Scan for the cell matching the given text and deliver its (X, Y) coordinate at center. 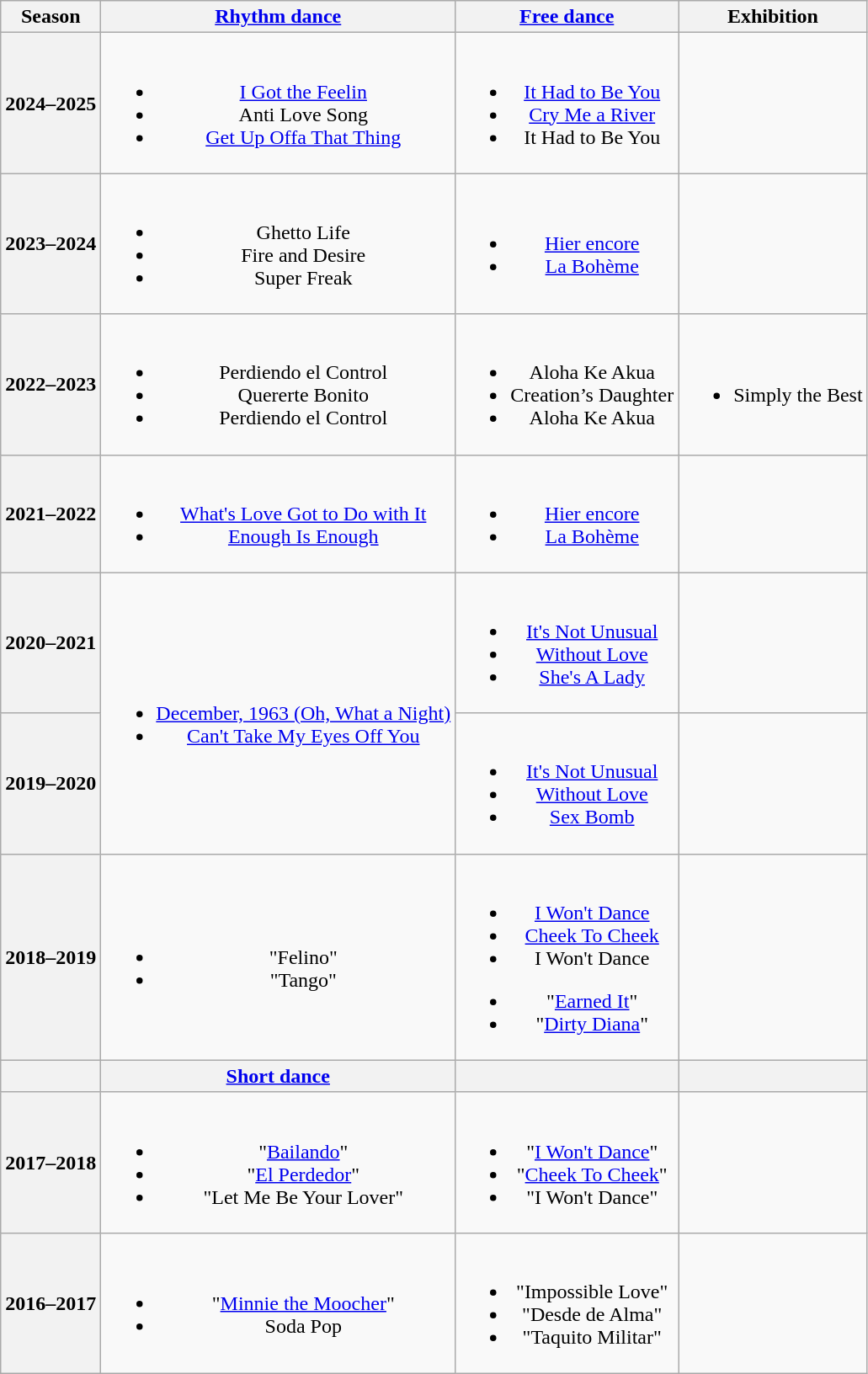
Perdiendo el Control Quererte Bonito Perdiendo el Control (278, 384)
Ghetto Life Fire and Desire Super Freak (278, 244)
Aloha Ke AkuaCreation’s DaughterAloha Ke Akua (567, 384)
Season (51, 17)
2018–2019 (51, 956)
2024–2025 (51, 103)
I Won't Dance Cheek To Cheek I Won't Dance "Earned It" "Dirty Diana" (567, 956)
It's Not UnusualWithout LoveShe's A Lady (567, 643)
Simply the Best (773, 384)
2016–2017 (51, 1303)
December, 1963 (Oh, What a Night) Can't Take My Eyes Off You (278, 713)
"Impossible Love" "Desde de Alma" "Taquito Militar" (567, 1303)
Short dance (278, 1076)
Free dance (567, 17)
Rhythm dance (278, 17)
2022–2023 (51, 384)
What's Love Got to Do with It Enough Is Enough (278, 514)
"Minnie the Moocher"Soda Pop (278, 1303)
"I Won't Dance" "Cheek To Cheek" "I Won't Dance" (567, 1162)
2017–2018 (51, 1162)
2019–2020 (51, 783)
2023–2024 (51, 244)
"Bailando" "El Perdedor" "Let Me Be Your Lover" (278, 1162)
I Got the Feelin Anti Love Song Get Up Offa That Thing (278, 103)
Exhibition (773, 17)
"Felino" "Tango" (278, 956)
2021–2022 (51, 514)
2020–2021 (51, 643)
It's Not UnusualWithout LoveSex Bomb (567, 783)
It Had to Be YouCry Me a RiverIt Had to Be You (567, 103)
